Search for the cell housing the specified text and yield its (X, Y) center coordinate. 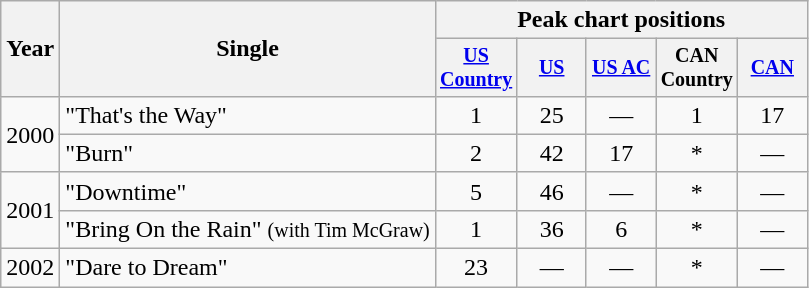
"Burn" (248, 153)
CAN (772, 68)
"Dare to Dream" (248, 268)
Peak chart positions (621, 20)
25 (552, 115)
2001 (30, 210)
2002 (30, 268)
"Downtime" (248, 191)
36 (552, 229)
46 (552, 191)
"Bring On the Rain" (with Tim McGraw) (248, 229)
2 (476, 153)
6 (620, 229)
US Country (476, 68)
5 (476, 191)
2000 (30, 134)
CAN Country (697, 68)
US (552, 68)
42 (552, 153)
US AC (620, 68)
23 (476, 268)
Single (248, 49)
"That's the Way" (248, 115)
Year (30, 49)
